Detect which cell encompasses the target text, then output its (X, Y) center coordinate. 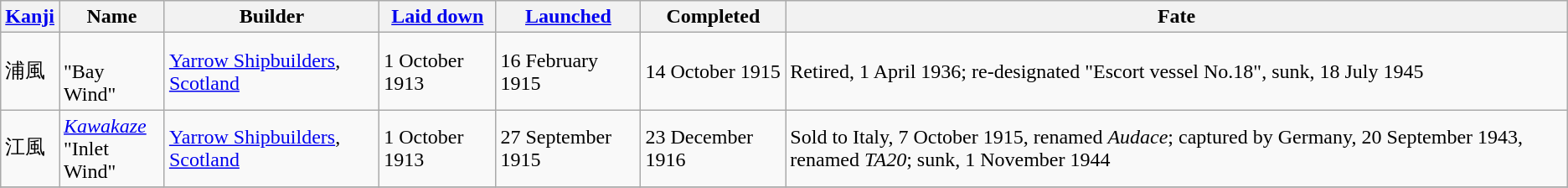
23 December 1916 (714, 149)
Builder (271, 17)
江風 (30, 149)
Kawakaze"Inlet Wind" (111, 149)
Name (111, 17)
27 September 1915 (568, 149)
Fate (1176, 17)
Launched (568, 17)
Laid down (437, 17)
Retired, 1 April 1936; re-designated "Escort vessel No.18", sunk, 18 July 1945 (1176, 71)
浦風 (30, 71)
Kanji (30, 17)
16 February 1915 (568, 71)
Sold to Italy, 7 October 1915, renamed Audace; captured by Germany, 20 September 1943, renamed TA20; sunk, 1 November 1944 (1176, 149)
Completed (714, 17)
14 October 1915 (714, 71)
"Bay Wind" (111, 71)
